Output the [x, y] coordinate of the center of the cell containing the given text.  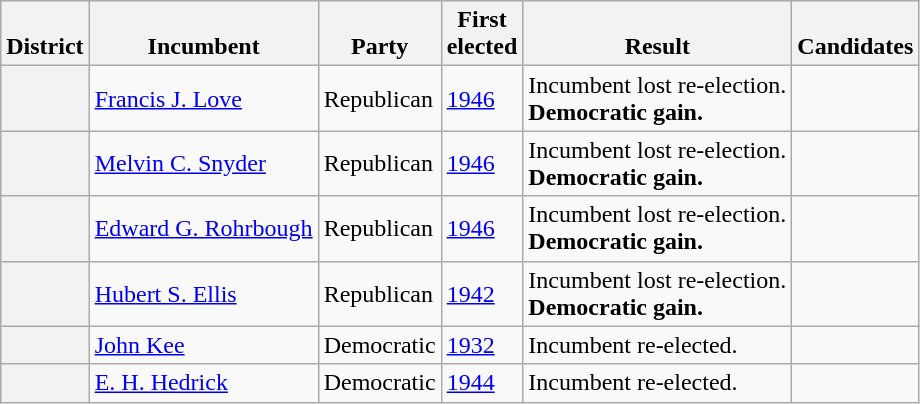
1932 [482, 345]
Francis J. Love [204, 98]
1942 [482, 294]
Incumbent [204, 34]
Edward G. Rohrbough [204, 228]
1944 [482, 383]
Candidates [856, 34]
E. H. Hedrick [204, 383]
District [45, 34]
Firstelected [482, 34]
Melvin C. Snyder [204, 164]
Party [380, 34]
Hubert S. Ellis [204, 294]
John Kee [204, 345]
Result [658, 34]
